Identify which cell holds the provided text, then report its [x, y] central coordinate. 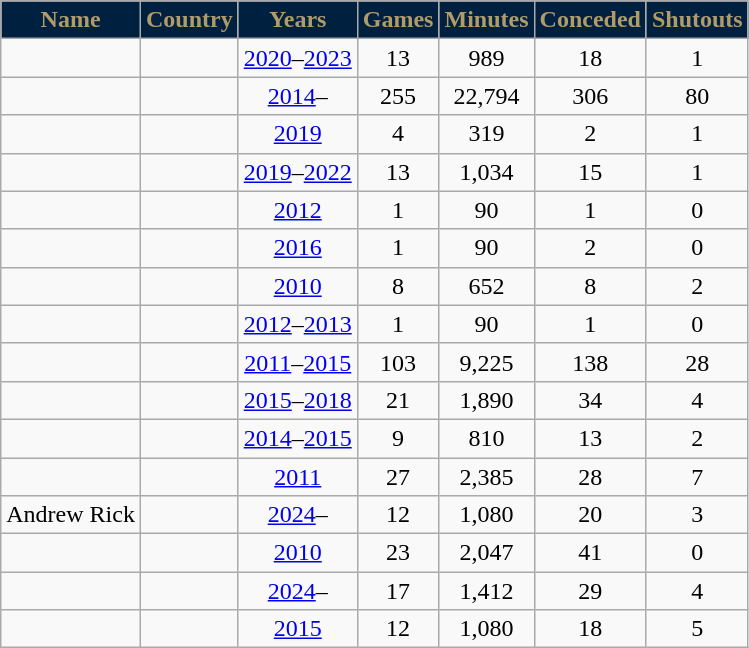
2011–2015 [298, 362]
2016 [298, 248]
1,412 [486, 591]
2015–2018 [298, 400]
2011 [298, 477]
2014–2015 [298, 438]
2019 [298, 134]
2,047 [486, 553]
2012–2013 [298, 324]
29 [590, 591]
2012 [298, 210]
Conceded [590, 20]
1,890 [486, 400]
103 [398, 362]
7 [697, 477]
138 [590, 362]
9,225 [486, 362]
21 [398, 400]
Name [71, 20]
Years [298, 20]
255 [398, 96]
1,034 [486, 172]
2015 [298, 629]
3 [697, 515]
2,385 [486, 477]
34 [590, 400]
2020–2023 [298, 58]
20 [590, 515]
80 [697, 96]
22,794 [486, 96]
989 [486, 58]
5 [697, 629]
27 [398, 477]
23 [398, 553]
306 [590, 96]
2019–2022 [298, 172]
Games [398, 20]
319 [486, 134]
15 [590, 172]
2014– [298, 96]
Andrew Rick [71, 515]
41 [590, 553]
Shutouts [697, 20]
Country [189, 20]
Minutes [486, 20]
9 [398, 438]
652 [486, 286]
17 [398, 591]
810 [486, 438]
